Detect which cell encompasses the target text, then output its (x, y) center coordinate. 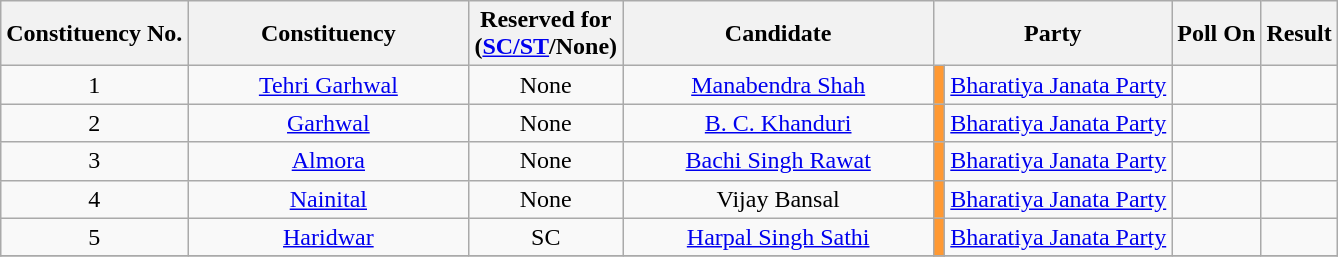
Nainital (328, 199)
Constituency No. (94, 34)
B. C. Khanduri (778, 123)
Candidate (778, 34)
2 (94, 123)
Harpal Singh Sathi (778, 237)
1 (94, 85)
Vijay Bansal (778, 199)
Bachi Singh Rawat (778, 161)
Result (1299, 34)
3 (94, 161)
Garhwal (328, 123)
Haridwar (328, 237)
Manabendra Shah (778, 85)
5 (94, 237)
Reserved for(SC/ST/None) (546, 34)
Party (1053, 34)
Almora (328, 161)
Constituency (328, 34)
Tehri Garhwal (328, 85)
SC (546, 237)
4 (94, 199)
Poll On (1216, 34)
